Scan for the cell matching the given text and deliver its (x, y) coordinate at center. 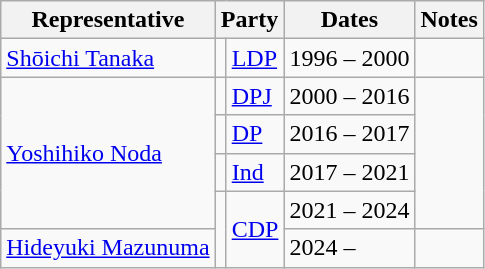
2024 – (350, 248)
Shōichi Tanaka (108, 58)
Hideyuki Mazunuma (108, 248)
2021 – 2024 (350, 210)
2000 – 2016 (350, 96)
Representative (108, 20)
DPJ (255, 96)
Party (250, 20)
CDP (255, 229)
2016 – 2017 (350, 134)
DP (255, 134)
Notes (449, 20)
Dates (350, 20)
Ind (255, 172)
Yoshihiko Noda (108, 153)
2017 – 2021 (350, 172)
1996 – 2000 (350, 58)
LDP (255, 58)
